Scan for the cell matching the given text and deliver its (X, Y) coordinate at center. 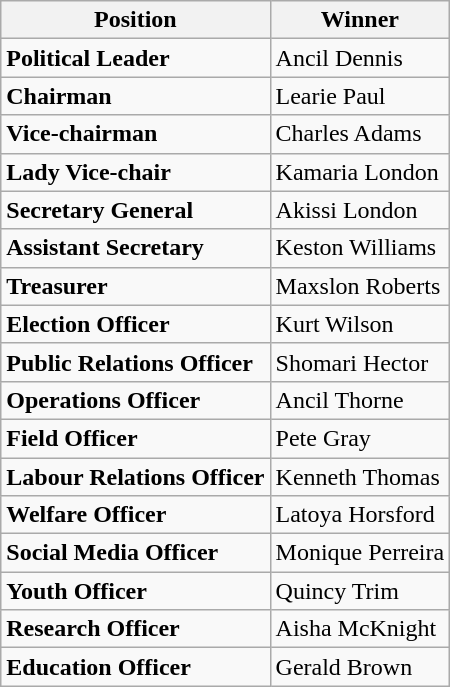
Lady Vice-chair (136, 172)
Charles Adams (360, 134)
Winner (360, 20)
Ancil Dennis (360, 58)
Education Officer (136, 667)
Shomari Hector (360, 362)
Field Officer (136, 438)
Latoya Horsford (360, 515)
Learie Paul (360, 96)
Monique Perreira (360, 553)
Maxslon Roberts (360, 286)
Position (136, 20)
Operations Officer (136, 400)
Kurt Wilson (360, 324)
Youth Officer (136, 591)
Ancil Thorne (360, 400)
Vice-chairman (136, 134)
Assistant Secretary (136, 248)
Research Officer (136, 629)
Public Relations Officer (136, 362)
Keston Williams (360, 248)
Secretary General (136, 210)
Pete Gray (360, 438)
Treasurer (136, 286)
Gerald Brown (360, 667)
Akissi London (360, 210)
Quincy Trim (360, 591)
Aisha McKnight (360, 629)
Kenneth Thomas (360, 477)
Chairman (136, 96)
Social Media Officer (136, 553)
Kamaria London (360, 172)
Election Officer (136, 324)
Political Leader (136, 58)
Labour Relations Officer (136, 477)
Welfare Officer (136, 515)
